Find where the given text appears and provide that cell's center as (X, Y) coordinate. 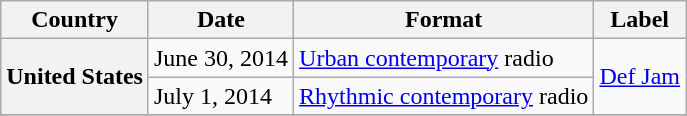
Rhythmic contemporary radio (444, 96)
Urban contemporary radio (444, 58)
Label (640, 20)
June 30, 2014 (220, 58)
Date (220, 20)
Def Jam (640, 77)
Country (75, 20)
Format (444, 20)
July 1, 2014 (220, 96)
United States (75, 77)
